Determine the (X, Y) coordinate at the center of the cell enclosing the given text.  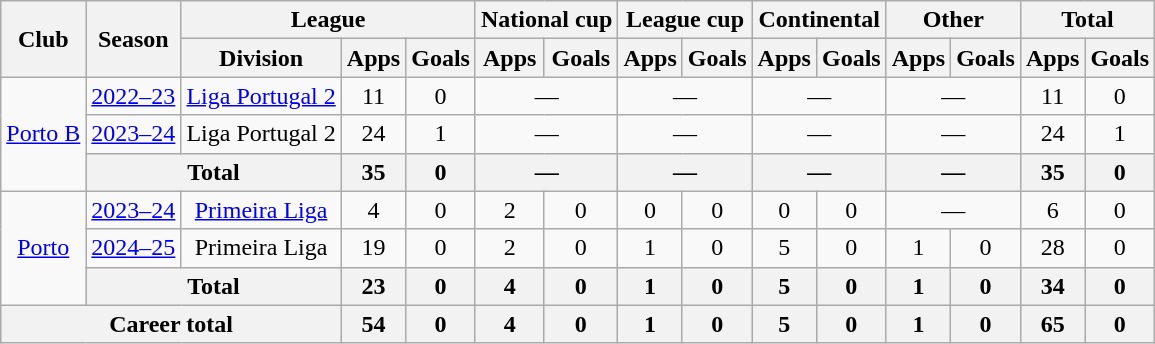
2022–23 (134, 96)
National cup (546, 20)
Continental (819, 20)
54 (373, 324)
6 (1052, 210)
28 (1052, 248)
23 (373, 286)
Division (261, 58)
Porto (44, 248)
19 (373, 248)
Porto B (44, 134)
Other (953, 20)
Season (134, 39)
2024–25 (134, 248)
Career total (172, 324)
League (328, 20)
34 (1052, 286)
Club (44, 39)
65 (1052, 324)
League cup (685, 20)
